Extract the [X, Y] coordinate from the center of the cell holding the provided text.  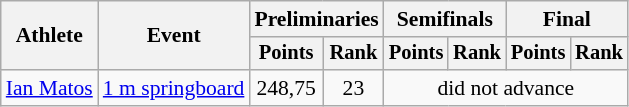
did not advance [506, 88]
Semifinals [445, 19]
Athlete [50, 36]
Ian Matos [50, 88]
Preliminaries [316, 19]
Final [567, 19]
248,75 [286, 88]
1 m springboard [174, 88]
Event [174, 36]
23 [354, 88]
